Return (x, y) of the center of cell containing provided text 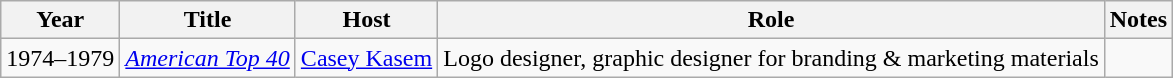
Casey Kasem (366, 58)
Role (772, 20)
Title (208, 20)
American Top 40 (208, 58)
1974–1979 (60, 58)
Year (60, 20)
Host (366, 20)
Logo designer, graphic designer for branding & marketing materials (772, 58)
Notes (1138, 20)
